Search for the cell housing the specified text and yield its [x, y] center coordinate. 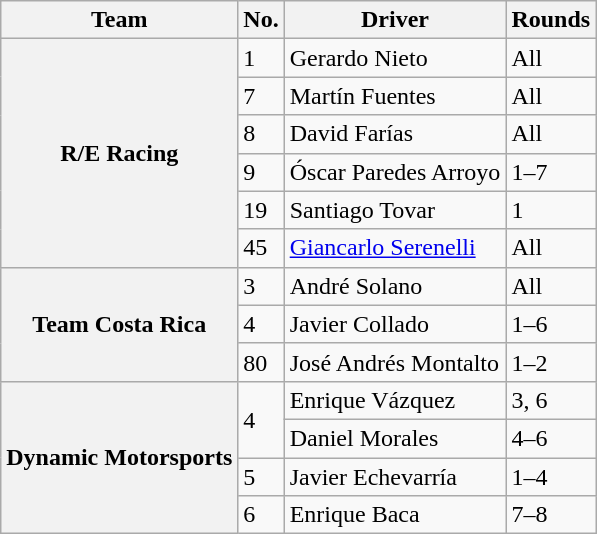
José Andrés Montalto [395, 362]
No. [261, 20]
Team Costa Rica [120, 324]
Team [120, 20]
1–7 [551, 172]
Javier Collado [395, 324]
6 [261, 515]
3, 6 [551, 400]
Santiago Tovar [395, 210]
3 [261, 286]
80 [261, 362]
8 [261, 134]
Enrique Baca [395, 515]
Daniel Morales [395, 438]
Driver [395, 20]
Giancarlo Serenelli [395, 248]
Rounds [551, 20]
1–2 [551, 362]
19 [261, 210]
5 [261, 477]
Martín Fuentes [395, 96]
1–6 [551, 324]
7 [261, 96]
9 [261, 172]
4–6 [551, 438]
André Solano [395, 286]
Enrique Vázquez [395, 400]
Dynamic Motorsports [120, 457]
David Farías [395, 134]
Gerardo Nieto [395, 58]
7–8 [551, 515]
45 [261, 248]
R/E Racing [120, 153]
Javier Echevarría [395, 477]
Óscar Paredes Arroyo [395, 172]
1–4 [551, 477]
